Capture the cell that displays the provided text and extract its [x, y] central coordinate. 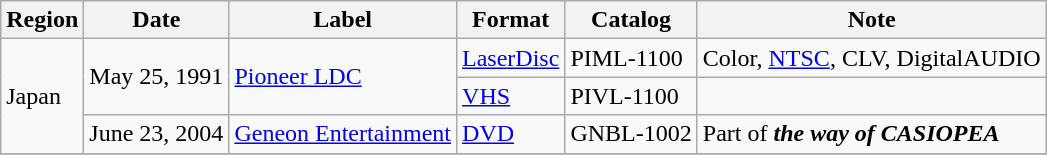
GNBL-1002 [631, 134]
Label [343, 20]
LaserDisc [511, 58]
Catalog [631, 20]
Format [511, 20]
VHS [511, 96]
June 23, 2004 [156, 134]
DVD [511, 134]
Color, NTSC, CLV, DigitalAUDIO [872, 58]
PIVL-1100 [631, 96]
Region [42, 20]
May 25, 1991 [156, 77]
Japan [42, 96]
Date [156, 20]
Note [872, 20]
PIML-1100 [631, 58]
Part of the way of CASIOPEA [872, 134]
Pioneer LDC [343, 77]
Geneon Entertainment [343, 134]
